From the cell containing the given text, extract its center point as [x, y] coordinate. 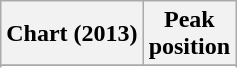
Peakposition [189, 34]
Chart (2013) [72, 34]
